Return the [X, Y] coordinate for the center point of the cell that contains the specified text.  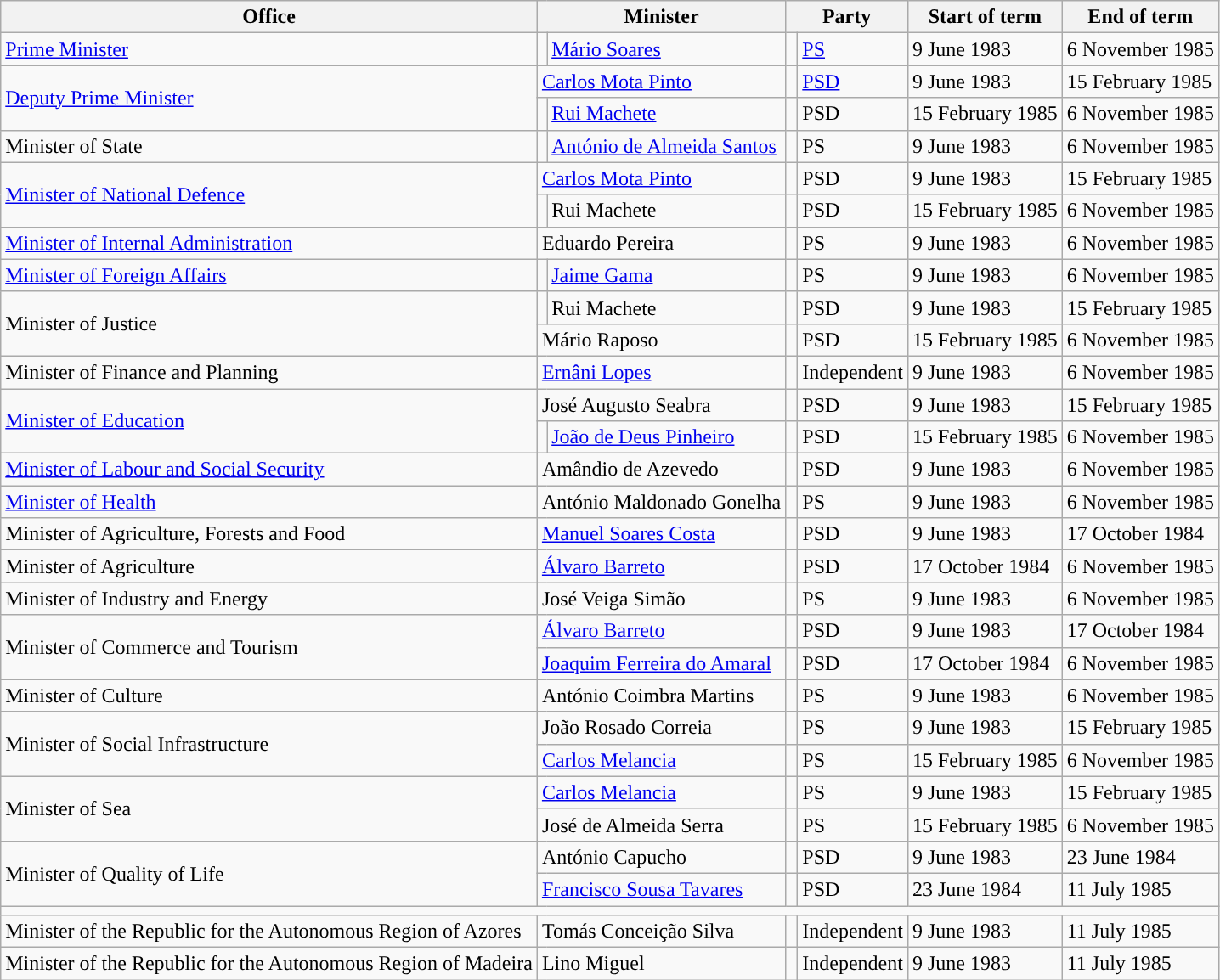
Minister of Commerce and Tourism [269, 647]
Deputy Prime Minister [269, 98]
Jaime Gama [666, 275]
Francisco Sousa Tavares [661, 889]
Ernâni Lopes [661, 372]
Party [847, 17]
António Coimbra Martins [661, 696]
José de Almeida Serra [661, 825]
Tomás Conceição Silva [661, 932]
António de Almeida Santos [666, 146]
António Maldonado Gonelha [661, 502]
Joaquim Ferreira do Amaral [661, 663]
Minister of Quality of Life [269, 873]
José Augusto Seabra [661, 405]
Minister [661, 17]
Minister of Labour and Social Security [269, 470]
Minister of the Republic for the Autonomous Region of Azores [269, 932]
Minister of Foreign Affairs [269, 275]
Start of term [985, 17]
Manuel Soares Costa [661, 534]
Minister of Agriculture [269, 566]
Office [269, 17]
End of term [1140, 17]
Mário Soares [666, 49]
Minister of Culture [269, 696]
Lino Miguel [661, 964]
Minister of Social Infrastructure [269, 744]
Prime Minister [269, 49]
Minister of Agriculture, Forests and Food [269, 534]
Minister of Sea [269, 808]
Minister of Health [269, 502]
Minister of National Defence [269, 194]
José Veiga Simão [661, 599]
António Capucho [661, 857]
Minister of Internal Administration [269, 243]
Eduardo Pereira [661, 243]
João de Deus Pinheiro [666, 437]
Minister of the Republic for the Autonomous Region of Madeira [269, 964]
Minister of Justice [269, 324]
Minister of Finance and Planning [269, 372]
Mário Raposo [661, 340]
Minister of Education [269, 421]
João Rosado Correia [661, 728]
Minister of Industry and Energy [269, 599]
Amândio de Azevedo [661, 470]
Minister of State [269, 146]
